Identify which cell holds the provided text, then report its (x, y) central coordinate. 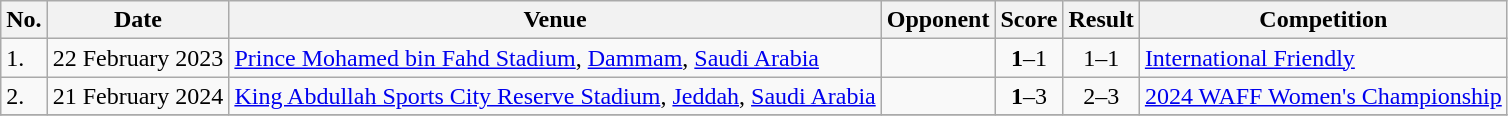
Date (138, 20)
Competition (1323, 20)
2. (24, 96)
2024 WAFF Women's Championship (1323, 96)
Venue (555, 20)
Opponent (938, 20)
21 February 2024 (138, 96)
22 February 2023 (138, 58)
1. (24, 58)
No. (24, 20)
Score (1029, 20)
Prince Mohamed bin Fahd Stadium, Dammam, Saudi Arabia (555, 58)
2–3 (1101, 96)
Result (1101, 20)
International Friendly (1323, 58)
King Abdullah Sports City Reserve Stadium, Jeddah, Saudi Arabia (555, 96)
1–3 (1029, 96)
